From the cell containing the given text, extract its center point as (X, Y) coordinate. 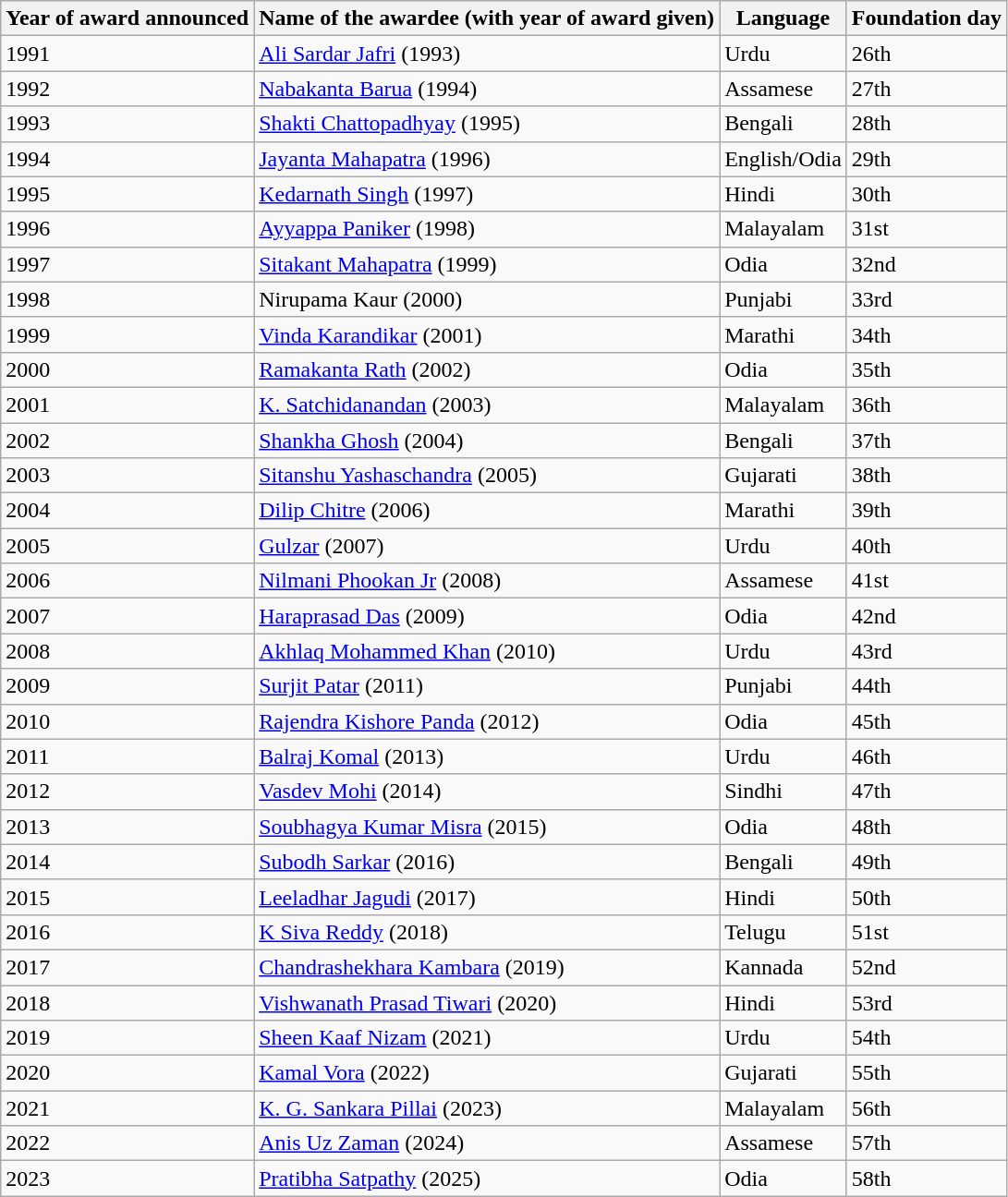
Foundation day (926, 18)
English/Odia (783, 159)
Subodh Sarkar (2016) (487, 862)
2010 (128, 721)
2023 (128, 1179)
34th (926, 334)
Soubhagya Kumar Misra (2015) (487, 827)
Pratibha Satpathy (2025) (487, 1179)
K Siva Reddy (2018) (487, 932)
2009 (128, 686)
26th (926, 54)
29th (926, 159)
1993 (128, 124)
1995 (128, 194)
2007 (128, 616)
Ali Sardar Jafri (1993) (487, 54)
Sheen Kaaf Nizam (2021) (487, 1038)
Rajendra Kishore Panda (2012) (487, 721)
31st (926, 229)
39th (926, 511)
Surjit Patar (2011) (487, 686)
1991 (128, 54)
1996 (128, 229)
37th (926, 441)
2017 (128, 967)
30th (926, 194)
50th (926, 897)
Vishwanath Prasad Tiwari (2020) (487, 1002)
Shankha Ghosh (2004) (487, 441)
2000 (128, 369)
Akhlaq Mohammed Khan (2010) (487, 651)
Year of award announced (128, 18)
Anis Uz Zaman (2024) (487, 1143)
47th (926, 792)
2011 (128, 756)
1994 (128, 159)
2015 (128, 897)
Leeladhar Jagudi (2017) (487, 897)
1999 (128, 334)
46th (926, 756)
Jayanta Mahapatra (1996) (487, 159)
Sitanshu Yashaschandra (2005) (487, 476)
K. G. Sankara Pillai (2023) (487, 1108)
K. Satchidanandan (2003) (487, 405)
2001 (128, 405)
Ayyappa Paniker (1998) (487, 229)
Ramakanta Rath (2002) (487, 369)
Balraj Komal (2013) (487, 756)
Kannada (783, 967)
49th (926, 862)
Nilmani Phookan Jr (2008) (487, 581)
2016 (128, 932)
1997 (128, 264)
2019 (128, 1038)
56th (926, 1108)
2004 (128, 511)
Name of the awardee (with year of award given) (487, 18)
43rd (926, 651)
Haraprasad Das (2009) (487, 616)
2012 (128, 792)
Telugu (783, 932)
51st (926, 932)
Gulzar (2007) (487, 546)
2006 (128, 581)
57th (926, 1143)
Dilip Chitre (2006) (487, 511)
Language (783, 18)
55th (926, 1073)
Vasdev Mohi (2014) (487, 792)
2005 (128, 546)
Sindhi (783, 792)
2022 (128, 1143)
2021 (128, 1108)
2008 (128, 651)
1998 (128, 299)
Chandrashekhara Kambara (2019) (487, 967)
44th (926, 686)
33rd (926, 299)
52nd (926, 967)
45th (926, 721)
42nd (926, 616)
32nd (926, 264)
40th (926, 546)
1992 (128, 89)
35th (926, 369)
36th (926, 405)
Nirupama Kaur (2000) (487, 299)
38th (926, 476)
27th (926, 89)
Kedarnath Singh (1997) (487, 194)
Sitakant Mahapatra (1999) (487, 264)
2014 (128, 862)
2013 (128, 827)
54th (926, 1038)
Vinda Karandikar (2001) (487, 334)
53rd (926, 1002)
2018 (128, 1002)
2003 (128, 476)
2002 (128, 441)
Kamal Vora (2022) (487, 1073)
2020 (128, 1073)
58th (926, 1179)
Nabakanta Barua (1994) (487, 89)
28th (926, 124)
41st (926, 581)
48th (926, 827)
Shakti Chattopadhyay (1995) (487, 124)
